Provide the [x, y] coordinate of the cell's center where the given text is located.  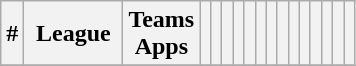
TeamsApps [162, 34]
# [12, 34]
League [74, 34]
